Pinpoint the cell where the given text exists, returning its (X, Y) midpoint coordinate. 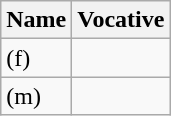
Name (36, 20)
Vocative (121, 20)
(m) (36, 96)
(f) (36, 58)
